Output the (X, Y) coordinate of the center of the cell containing the given text.  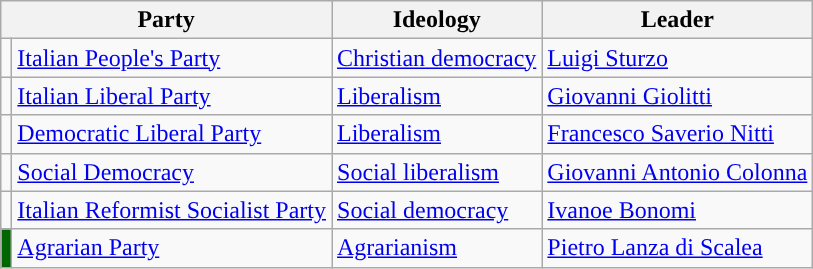
Luigi Sturzo (678, 58)
Italian Reformist Socialist Party (172, 210)
Francesco Saverio Nitti (678, 134)
Italian Liberal Party (172, 96)
Leader (678, 20)
Giovanni Antonio Colonna (678, 172)
Giovanni Giolitti (678, 96)
Italian People's Party (172, 58)
Party (166, 20)
Ivanoe Bonomi (678, 210)
Pietro Lanza di Scalea (678, 248)
Democratic Liberal Party (172, 134)
Christian democracy (437, 58)
Social Democracy (172, 172)
Agrarian Party (172, 248)
Social liberalism (437, 172)
Ideology (437, 20)
Social democracy (437, 210)
Agrarianism (437, 248)
